Detect which cell encompasses the target text, then output its (x, y) center coordinate. 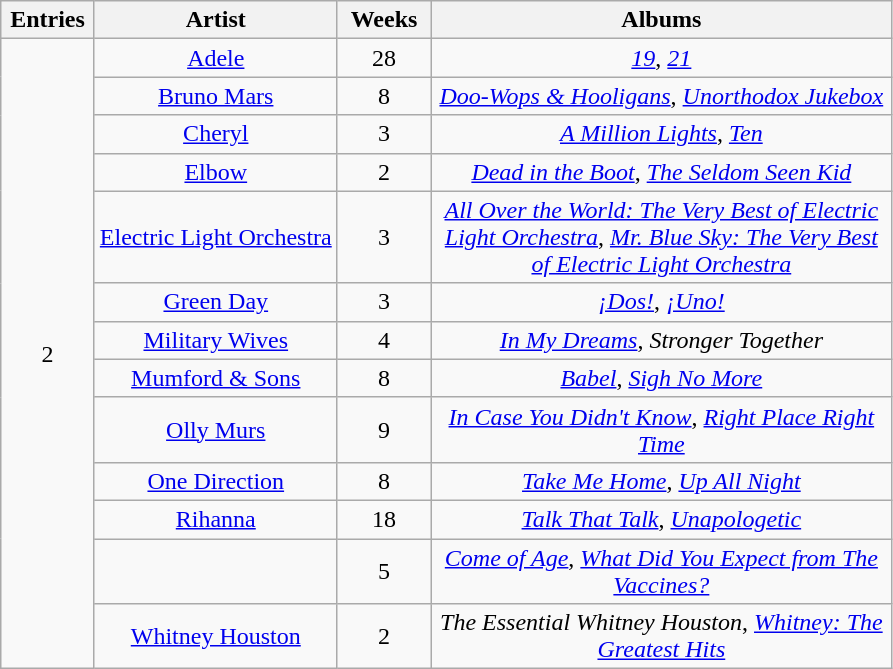
Rihanna (216, 519)
Take Me Home, Up All Night (662, 481)
All Over the World: The Very Best of Electric Light Orchestra, Mr. Blue Sky: The Very Best of Electric Light Orchestra (662, 237)
The Essential Whitney Houston, Whitney: The Greatest Hits (662, 636)
9 (384, 430)
Come of Age, What Did You Expect from The Vaccines? (662, 570)
28 (384, 58)
Adele (216, 58)
Entries (48, 20)
Military Wives (216, 340)
5 (384, 570)
Electric Light Orchestra (216, 237)
Elbow (216, 172)
Weeks (384, 20)
¡Dos!, ¡Uno! (662, 302)
Green Day (216, 302)
Babel, Sigh No More (662, 378)
Whitney Houston (216, 636)
Bruno Mars (216, 96)
Olly Murs (216, 430)
Albums (662, 20)
In Case You Didn't Know, Right Place Right Time (662, 430)
Cheryl (216, 134)
Doo-Wops & Hooligans, Unorthodox Jukebox (662, 96)
A Million Lights, Ten (662, 134)
Artist (216, 20)
Mumford & Sons (216, 378)
4 (384, 340)
Dead in the Boot, The Seldom Seen Kid (662, 172)
In My Dreams, Stronger Together (662, 340)
Talk That Talk, Unapologetic (662, 519)
18 (384, 519)
One Direction (216, 481)
19, 21 (662, 58)
